Extract the [X, Y] coordinate from the center of the cell holding the provided text.  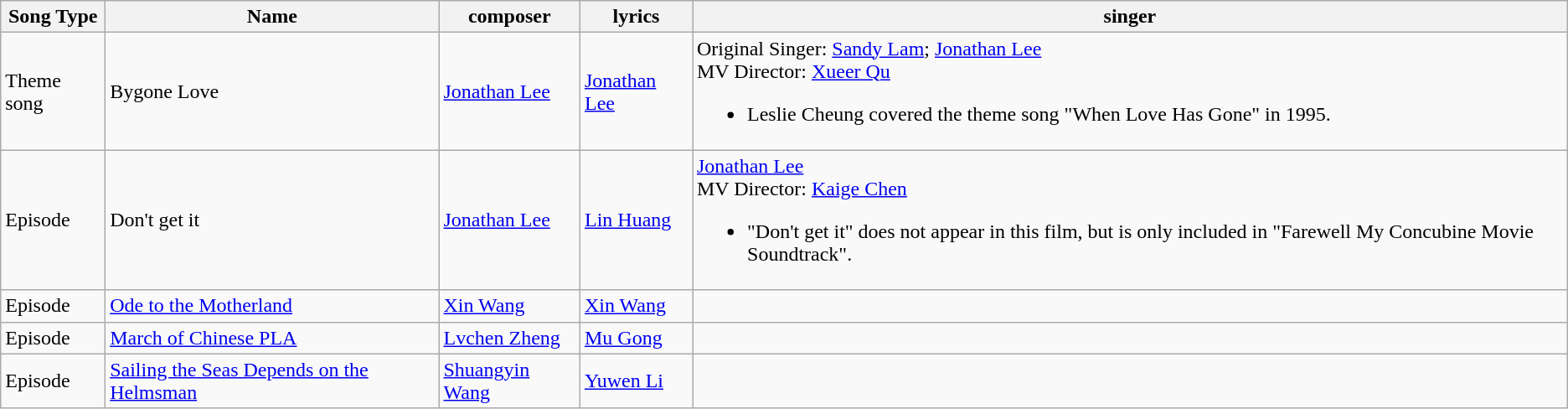
Sailing the Seas Depends on the Helmsman [272, 381]
singer [1129, 17]
Original Singer: Sandy Lam; Jonathan LeeMV Director: Xueer QuLeslie Cheung covered the theme song "When Love Has Gone" in 1995. [1129, 91]
composer [509, 17]
lyrics [636, 17]
Name [272, 17]
Jonathan LeeMV Director: Kaige Chen"Don't get it" does not appear in this film, but is only included in "Farewell My Concubine Movie Soundtrack". [1129, 220]
Yuwen Li [636, 381]
Lin Huang [636, 220]
Ode to the Motherland [272, 306]
Don't get it [272, 220]
Lvchen Zheng [509, 338]
Bygone Love [272, 91]
Mu Gong [636, 338]
Song Type [54, 17]
Theme song [54, 91]
Shuangyin Wang [509, 381]
March of Chinese PLA [272, 338]
